From the cell containing the given text, extract its center point as [x, y] coordinate. 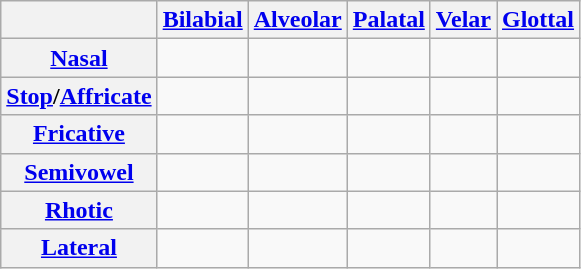
Lateral [79, 248]
Fricative [79, 134]
Velar [463, 20]
Palatal [388, 20]
Alveolar [298, 20]
Stop/Affricate [79, 96]
Bilabial [202, 20]
Rhotic [79, 210]
Nasal [79, 58]
Semivowel [79, 172]
Glottal [538, 20]
